Locate the cell with the specified text and output its (x, y) center coordinate. 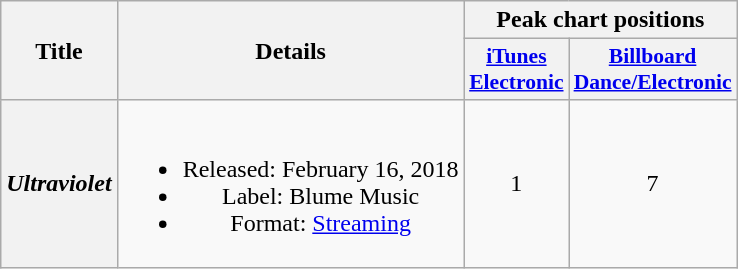
Ultraviolet (59, 184)
Details (290, 50)
7 (653, 184)
Peak chart positions (600, 20)
iTunesElectronic (516, 70)
BillboardDance/Electronic (653, 70)
1 (516, 184)
Title (59, 50)
Released: February 16, 2018Label: Blume MusicFormat: Streaming (290, 184)
